For the text-containing cell, return its midpoint in (X, Y) coordinate format. 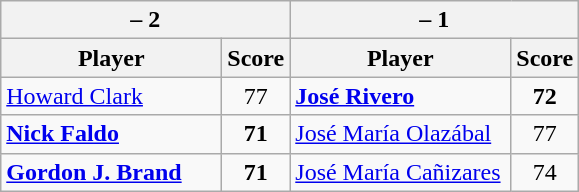
José María Cañizares (400, 172)
Nick Faldo (112, 134)
Howard Clark (112, 96)
72 (545, 96)
José Rivero (400, 96)
74 (545, 172)
Gordon J. Brand (112, 172)
– 2 (146, 20)
José María Olazábal (400, 134)
– 1 (434, 20)
